Provide the (X, Y) coordinate of the cell's center where the given text is located.  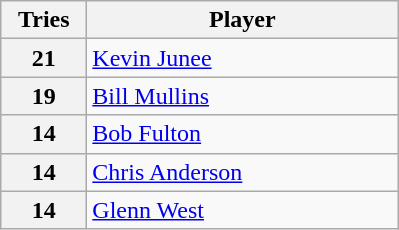
Kevin Junee (242, 58)
Chris Anderson (242, 172)
19 (44, 96)
Bob Fulton (242, 134)
Glenn West (242, 210)
21 (44, 58)
Tries (44, 20)
Bill Mullins (242, 96)
Player (242, 20)
